Extract the [X, Y] coordinate from the center of the cell holding the provided text.  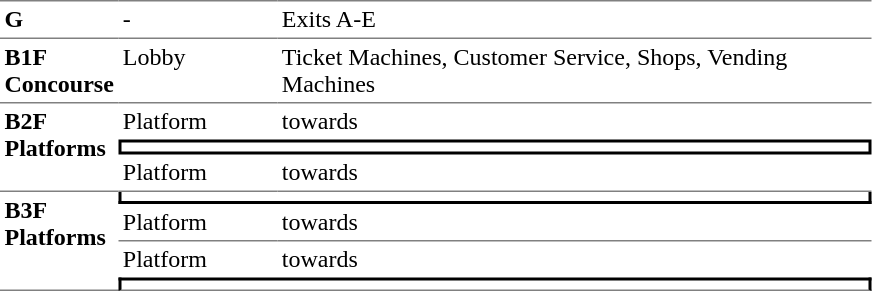
B2F Platforms [59, 148]
Exits A-E [574, 19]
Lobby [198, 71]
- [198, 19]
B1FConcourse [59, 71]
B3F Platforms [59, 242]
Ticket Machines, Customer Service, Shops, Vending Machines [574, 71]
G [59, 19]
